Scan for the cell matching the given text and deliver its [X, Y] coordinate at center. 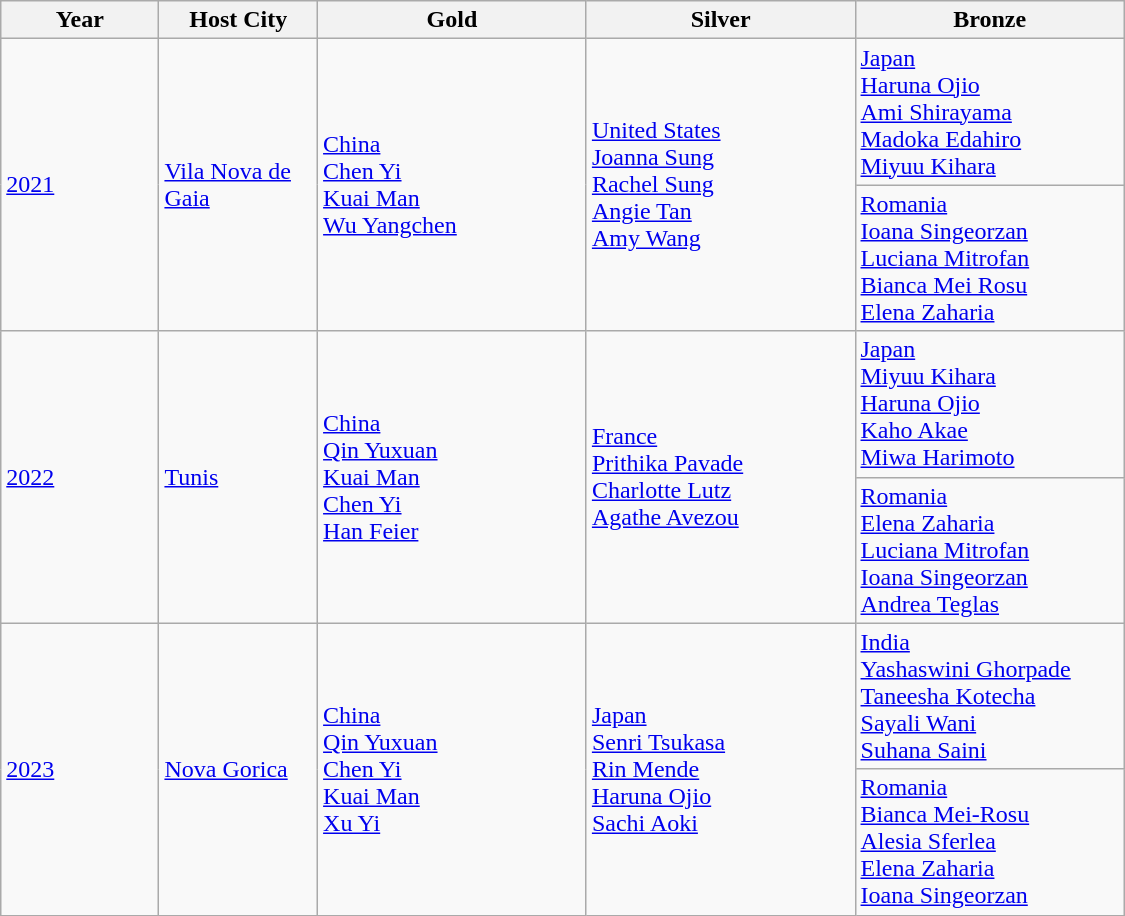
United StatesJoanna SungRachel SungAngie TanAmy Wang [720, 185]
RomaniaIoana SingeorzanLuciana MitrofanBianca Mei RosuElena Zaharia [990, 258]
Bronze [990, 20]
Host City [238, 20]
Vila Nova de Gaia [238, 185]
JapanMiyuu KiharaHaruna OjioKaho AkaeMiwa Harimoto [990, 404]
Tunis [238, 477]
2023 [80, 769]
Year [80, 20]
Silver [720, 20]
Nova Gorica [238, 769]
RomaniaBianca Mei-RosuAlesia SferleaElena ZahariaIoana Singeorzan [990, 842]
RomaniaElena ZahariaLuciana MitrofanIoana SingeorzanAndrea Teglas [990, 550]
ChinaQin YuxuanChen YiKuai ManXu Yi [452, 769]
Gold [452, 20]
2021 [80, 185]
FrancePrithika PavadeCharlotte LutzAgathe Avezou [720, 477]
ChinaChen YiKuai ManWu Yangchen [452, 185]
ChinaQin YuxuanKuai ManChen YiHan Feier [452, 477]
JapanSenri TsukasaRin MendeHaruna OjioSachi Aoki [720, 769]
2022 [80, 477]
IndiaYashaswini GhorpadeTaneesha KotechaSayali WaniSuhana Saini [990, 696]
JapanHaruna OjioAmi ShirayamaMadoka EdahiroMiyuu Kihara [990, 112]
